Identify which cell holds the provided text, then report its [X, Y] central coordinate. 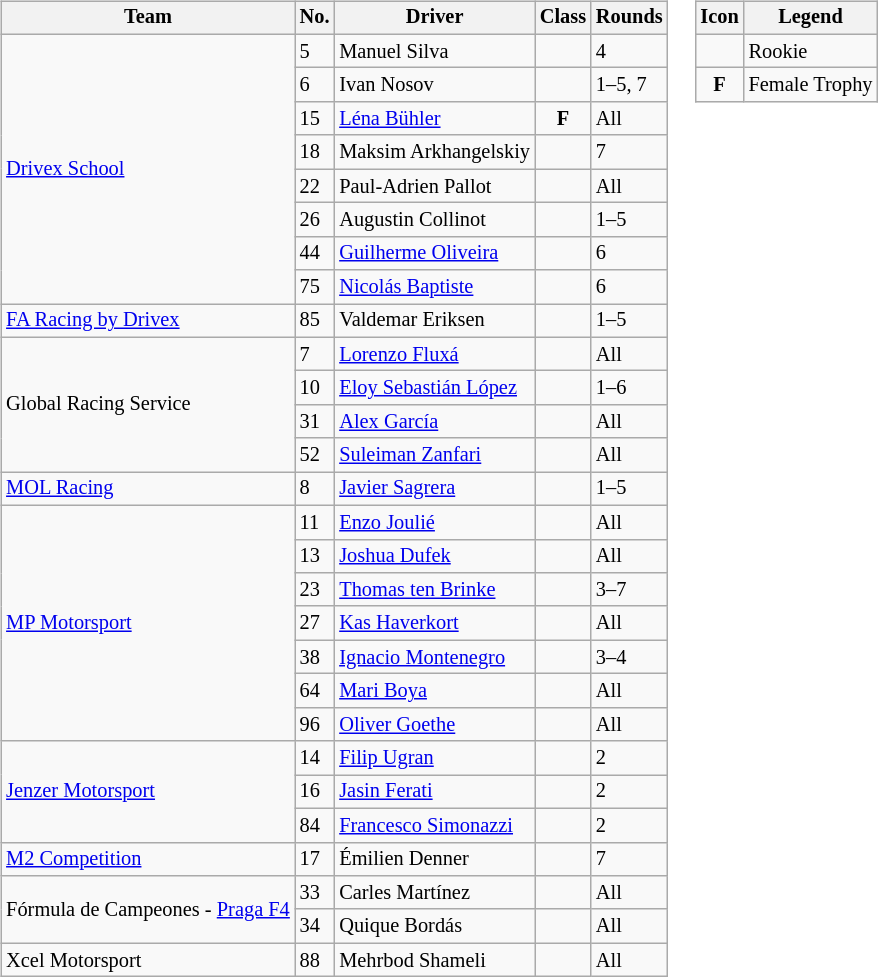
Thomas ten Brinke [434, 590]
Jenzer Motorsport [148, 792]
Team [148, 18]
3–4 [630, 657]
Eloy Sebastián López [434, 388]
Carles Martínez [434, 893]
Joshua Dufek [434, 556]
26 [315, 220]
96 [315, 724]
M2 Competition [148, 859]
44 [315, 253]
Global Racing Service [148, 404]
Lorenzo Fluxá [434, 354]
22 [315, 186]
23 [315, 590]
84 [315, 825]
Ignacio Montenegro [434, 657]
Driver [434, 18]
Ivan Nosov [434, 85]
Valdemar Eriksen [434, 321]
Kas Haverkort [434, 623]
FA Racing by Drivex [148, 321]
1–6 [630, 388]
10 [315, 388]
33 [315, 893]
15 [315, 119]
Manuel Silva [434, 51]
Rounds [630, 18]
Suleiman Zanfari [434, 455]
MP Motorsport [148, 623]
14 [315, 758]
Mari Boya [434, 691]
Quique Bordás [434, 926]
11 [315, 522]
31 [315, 422]
Paul-Adrien Pallot [434, 186]
8 [315, 489]
88 [315, 960]
3–7 [630, 590]
52 [315, 455]
16 [315, 792]
MOL Racing [148, 489]
75 [315, 287]
Jasin Ferati [434, 792]
Francesco Simonazzi [434, 825]
Legend [811, 18]
Nicolás Baptiste [434, 287]
Oliver Goethe [434, 724]
27 [315, 623]
Class [563, 18]
Female Trophy [811, 85]
85 [315, 321]
1–5, 7 [630, 85]
Enzo Joulié [434, 522]
Alex García [434, 422]
No. [315, 18]
34 [315, 926]
Rookie [811, 51]
Mehrbod Shameli [434, 960]
38 [315, 657]
Léna Bühler [434, 119]
5 [315, 51]
18 [315, 152]
64 [315, 691]
Maksim Arkhangelskiy [434, 152]
Guilherme Oliveira [434, 253]
Icon [719, 18]
Augustin Collinot [434, 220]
4 [630, 51]
Javier Sagrera [434, 489]
17 [315, 859]
Xcel Motorsport [148, 960]
Émilien Denner [434, 859]
13 [315, 556]
Filip Ugran [434, 758]
Fórmula de Campeones - Praga F4 [148, 910]
Drivex School [148, 168]
